Search for the cell housing the specified text and yield its (X, Y) center coordinate. 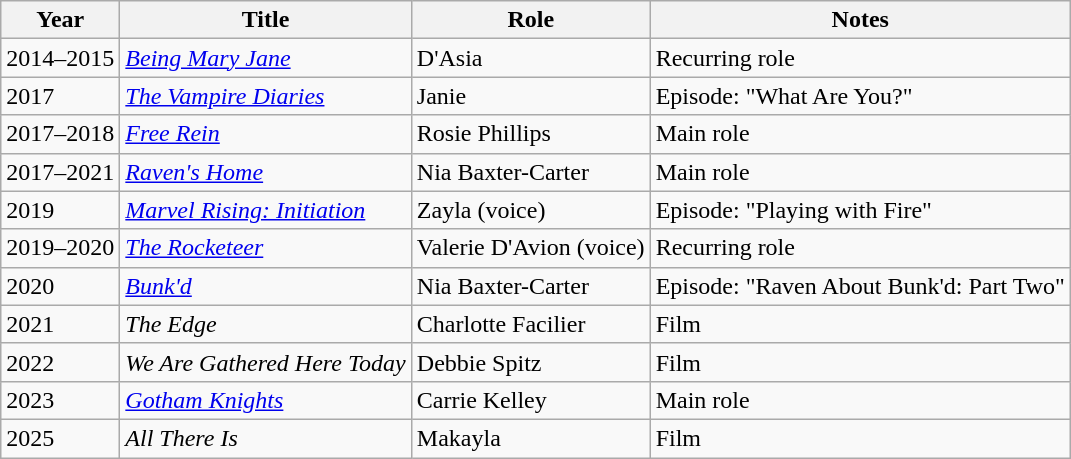
Gotham Knights (266, 400)
2019–2020 (60, 248)
Zayla (voice) (530, 210)
Janie (530, 96)
Being Mary Jane (266, 58)
Carrie Kelley (530, 400)
D'Asia (530, 58)
Marvel Rising: Initiation (266, 210)
Episode: "Raven About Bunk'd: Part Two" (860, 286)
Valerie D'Avion (voice) (530, 248)
The Edge (266, 324)
Episode: "Playing with Fire" (860, 210)
2023 (60, 400)
Notes (860, 20)
2021 (60, 324)
Free Rein (266, 134)
Debbie Spitz (530, 362)
2017–2018 (60, 134)
2014–2015 (60, 58)
Charlotte Facilier (530, 324)
Raven's Home (266, 172)
The Rocketeer (266, 248)
Rosie Phillips (530, 134)
2020 (60, 286)
Bunk'd (266, 286)
Episode: "What Are You?" (860, 96)
All There Is (266, 438)
Title (266, 20)
2025 (60, 438)
Year (60, 20)
2022 (60, 362)
2019 (60, 210)
2017–2021 (60, 172)
We Are Gathered Here Today (266, 362)
Role (530, 20)
Makayla (530, 438)
2017 (60, 96)
The Vampire Diaries (266, 96)
